From the cell containing the given text, extract its center point as [x, y] coordinate. 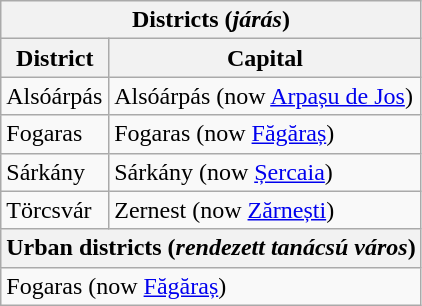
Sárkány [55, 172]
District [55, 58]
Törcsvár [55, 210]
Alsóárpás (now Arpașu de Jos) [265, 96]
Urban districts (rendezett tanácsú város) [211, 248]
Districts (járás) [211, 20]
Alsóárpás [55, 96]
Fogaras [55, 134]
Zernest (now Zărnești) [265, 210]
Capital [265, 58]
Sárkány (now Șercaia) [265, 172]
